Locate the cell with the specified text and output its [X, Y] center coordinate. 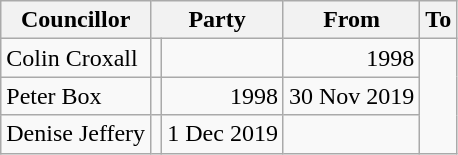
Colin Croxall [76, 58]
From [351, 20]
Denise Jeffery [76, 134]
Councillor [76, 20]
Peter Box [76, 96]
30 Nov 2019 [351, 96]
1 Dec 2019 [223, 134]
Party [218, 20]
To [438, 20]
